Detect which cell encompasses the target text, then output its (X, Y) center coordinate. 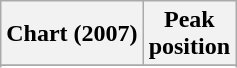
Peakposition (189, 34)
Chart (2007) (72, 34)
